From the cell containing the given text, extract its center point as (x, y) coordinate. 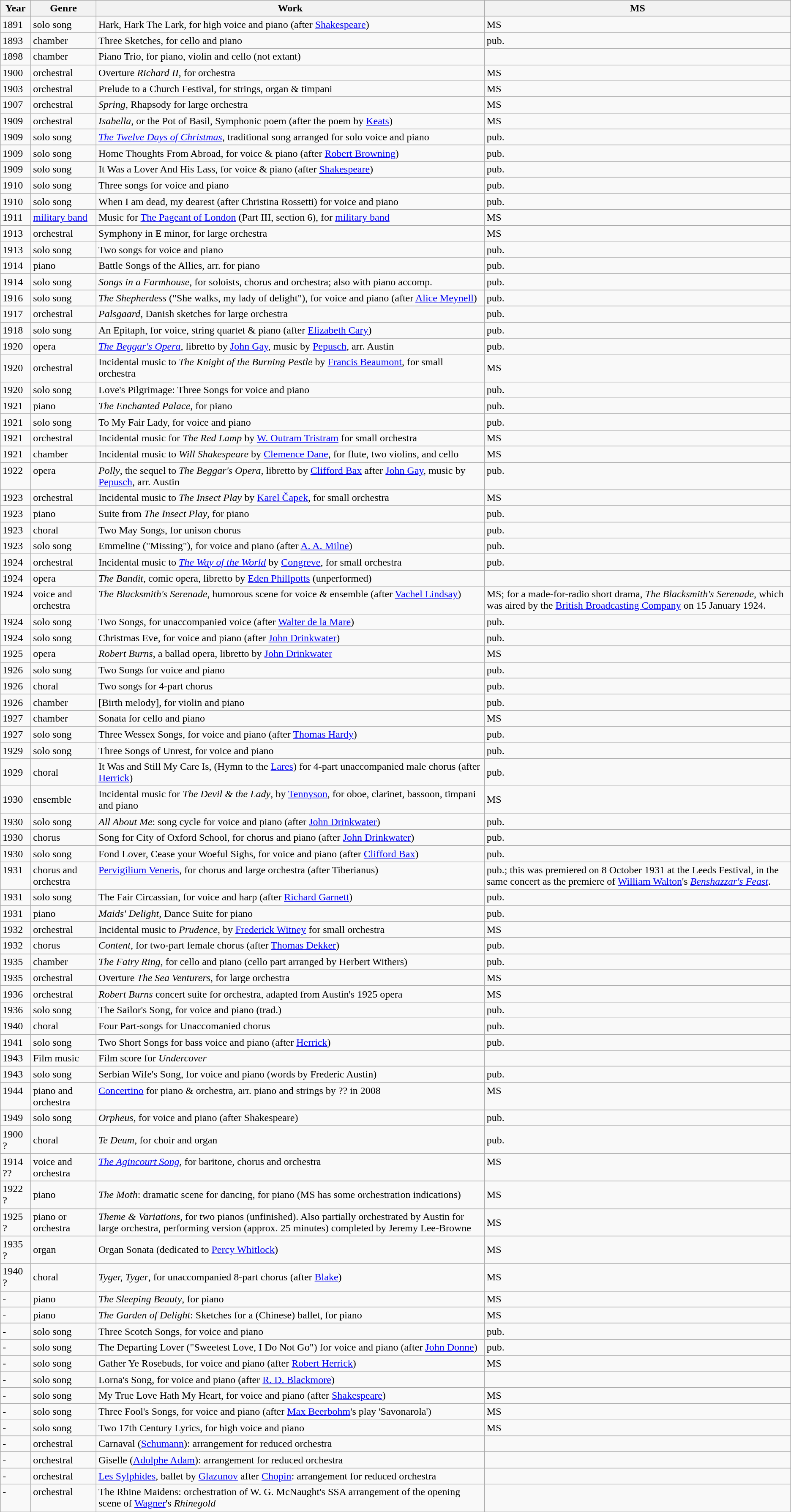
Film score for Undercover (290, 1058)
[Birth melody], for violin and piano (290, 702)
Three songs for voice and piano (290, 185)
Song for City of Oxford School, for chorus and piano (after John Drinkwater) (290, 838)
When I am dead, my dearest (after Christina Rossetti) for voice and piano (290, 202)
Maids' Delight, Dance Suite for piano (290, 913)
Overture Richard II, for orchestra (290, 73)
Three Fool's Songs, for voice and piano (after Max Beerbohm's play 'Savonarola') (290, 1412)
It Was a Lover And His Lass, for voice & piano (after Shakespeare) (290, 169)
My True Love Hath My Heart, for voice and piano (after Shakespeare) (290, 1396)
1925 (16, 654)
Incidental music to The Way of the World by Congreve, for small orchestra (290, 562)
Two songs for 4-part chorus (290, 686)
1900 ? (16, 1140)
1944 (16, 1096)
Robert Burns concert suite for orchestra, adapted from Austin's 1925 opera (290, 994)
1918 (16, 330)
The Enchanted Palace, for piano (290, 406)
To My Fair Lady, for voice and piano (290, 422)
Songs in a Farmhouse, for soloists, chorus and orchestra; also with piano accomp. (290, 282)
Sonata for cello and piano (290, 718)
chorus and orchestra (63, 876)
Home Thoughts From Abroad, for voice & piano (after Robert Browning) (290, 153)
1898 (16, 57)
military band (63, 218)
1922 ? (16, 1195)
organ (63, 1250)
1917 (16, 314)
1914 ?? (16, 1167)
Pervigilium Veneris, for chorus and large orchestra (after Tiberianus) (290, 876)
Incidental music for The Devil & the Lady, by Tennyson, for oboe, clarinet, bassoon, timpani and piano (290, 800)
Incidental music for The Red Lamp by W. Outram Tristram for small orchestra (290, 438)
Tyger, Tyger, for unaccompanied 8-part chorus (after Blake) (290, 1277)
Isabella, or the Pot of Basil, Symphonic poem (after the poem by Keats) (290, 121)
The Garden of Delight: Sketches for a (Chinese) ballet, for piano (290, 1315)
Three Wessex Songs, for voice and piano (after Thomas Hardy) (290, 734)
It Was and Still My Care Is, (Hymn to the Lares) for 4-part unaccompanied male chorus (after Herrick) (290, 773)
Orpheus, for voice and piano (after Shakespeare) (290, 1118)
The Sleeping Beauty, for piano (290, 1299)
Piano Trio, for piano, violin and cello (not extant) (290, 57)
Prelude to a Church Festival, for strings, organ & timpani (290, 89)
Spring, Rhapsody for large orchestra (290, 105)
Organ Sonata (dedicated to Percy Whitlock) (290, 1250)
Giselle (Adolphe Adam): arrangement for reduced orchestra (290, 1460)
1907 (16, 105)
1911 (16, 218)
Incidental music to The Knight of the Burning Pestle by Francis Beaumont, for small orchestra (290, 368)
Gather Ye Rosebuds, for voice and piano (after Robert Herrick) (290, 1363)
1916 (16, 298)
Serbian Wife's Song, for voice and piano (words by Frederic Austin) (290, 1075)
piano or orchestra (63, 1222)
Robert Burns, a ballad opera, libretto by John Drinkwater (290, 654)
The Sailor's Song, for voice and piano (trad.) (290, 1010)
Love's Pilgrimage: Three Songs for voice and piano (290, 390)
Three Songs of Unrest, for voice and piano (290, 750)
1925 ? (16, 1222)
1941 (16, 1042)
Music for The Pageant of London (Part III, section 6), for military band (290, 218)
Polly, the sequel to The Beggar's Opera, libretto by Clifford Bax after John Gay, music by Pepusch, arr. Austin (290, 476)
Incidental music to Prudence, by Frederick Witney for small orchestra (290, 930)
Overture The Sea Venturers, for large orchestra (290, 978)
Carnaval (Schumann): arrangement for reduced orchestra (290, 1444)
Emmeline ("Missing"), for voice and piano (after A. A. Milne) (290, 546)
Incidental music to Will Shakespeare by Clemence Dane, for flute, two violins, and cello (290, 454)
ensemble (63, 800)
Three Scotch Songs, for voice and piano (290, 1331)
All About Me: song cycle for voice and piano (after John Drinkwater) (290, 822)
Incidental music to The Insect Play by Karel Čapek, for small orchestra (290, 498)
1940 (16, 1026)
Battle Songs of the Allies, arr. for piano (290, 266)
Work (290, 8)
Three Sketches, for cello and piano (290, 41)
Two Songs, for unaccompanied voice (after Walter de la Mare) (290, 622)
An Epitaph, for voice, string quartet & piano (after Elizabeth Cary) (290, 330)
The Blacksmith's Serenade, humorous scene for voice & ensemble (after Vachel Lindsay) (290, 600)
1940 ? (16, 1277)
Two Songs for voice and piano (290, 670)
The Fair Circassian, for voice and harp (after Richard Garnett) (290, 897)
Two 17th Century Lyrics, for high voice and piano (290, 1428)
pub.; this was premiered on 8 October 1931 at the Leeds Festival, in the same concert as the premiere of William Walton's Benshazzar's Feast. (637, 876)
piano and orchestra (63, 1096)
Symphony in E minor, for large orchestra (290, 234)
1935 ? (16, 1250)
1922 (16, 476)
Year (16, 8)
The Departing Lover ("Sweetest Love, I Do Not Go") for voice and piano (after John Donne) (290, 1347)
Two songs for voice and piano (290, 250)
The Twelve Days of Christmas, traditional song arranged for solo voice and piano (290, 137)
Content, for two-part female chorus (after Thomas Dekker) (290, 946)
The Agincourt Song, for baritone, chorus and orchestra (290, 1167)
1893 (16, 41)
Concertino for piano & orchestra, arr. piano and strings by ?? in 2008 (290, 1096)
Genre (63, 8)
Hark, Hark The Lark, for high voice and piano (after Shakespeare) (290, 25)
The Shepherdess ("She walks, my lady of delight"), for voice and piano (after Alice Meynell) (290, 298)
1949 (16, 1118)
Two May Songs, for unison chorus (290, 530)
Christmas Eve, for voice and piano (after John Drinkwater) (290, 638)
Two Short Songs for bass voice and piano (after Herrick) (290, 1042)
Suite from The Insect Play, for piano (290, 514)
Palsgaard, Danish sketches for large orchestra (290, 314)
Lorna's Song, for voice and piano (after R. D. Blackmore) (290, 1379)
Te Deum, for choir and organ (290, 1140)
1891 (16, 25)
Film music (63, 1058)
The Fairy Ring, for cello and piano (cello part arranged by Herbert Withers) (290, 962)
The Rhine Maidens: orchestration of W. G. McNaught's SSA arrangement of the opening scene of Wagner's Rhinegold (290, 1498)
Les Sylphides, ballet by Glazunov after Chopin: arrangement for reduced orchestra (290, 1476)
The Beggar's Opera, libretto by John Gay, music by Pepusch, arr. Austin (290, 346)
MS; for a made-for-radio short drama, The Blacksmith's Serenade, which was aired by the British Broadcasting Company on 15 January 1924. (637, 600)
The Moth: dramatic scene for dancing, for piano (MS has some orchestration indications) (290, 1195)
Fond Lover, Cease your Woeful Sighs, for voice and piano (after Clifford Bax) (290, 854)
1900 (16, 73)
Four Part-songs for Unaccomanied chorus (290, 1026)
The Bandit, comic opera, libretto by Eden Phillpotts (unperformed) (290, 578)
1903 (16, 89)
